Pinpoint the cell where the given text exists, returning its [x, y] midpoint coordinate. 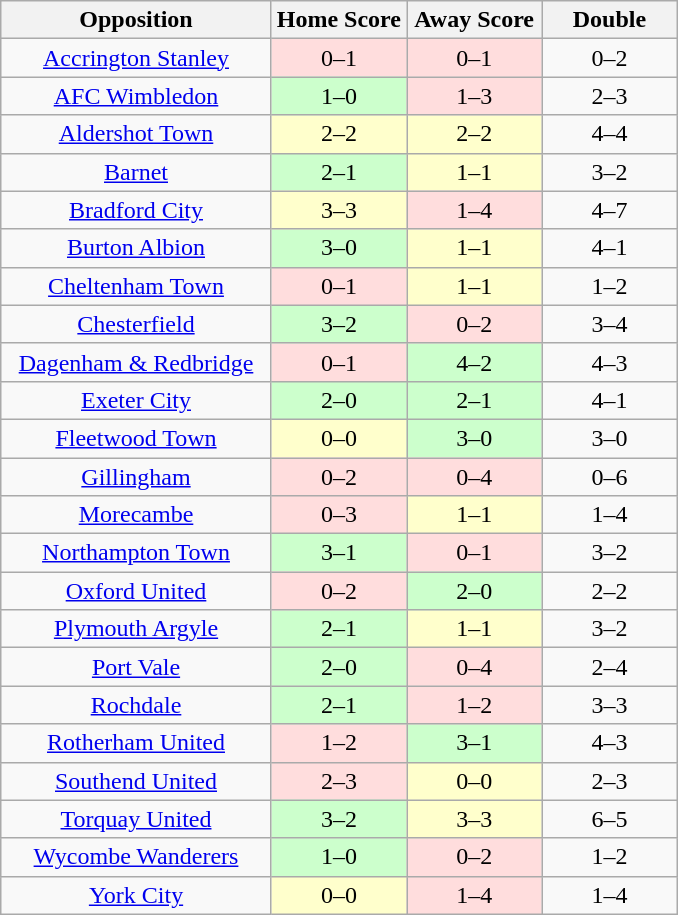
Burton Albion [136, 248]
Plymouth Argyle [136, 629]
Accrington Stanley [136, 58]
Barnet [136, 172]
0–6 [610, 477]
Wycombe Wanderers [136, 857]
York City [136, 895]
Cheltenham Town [136, 286]
Exeter City [136, 400]
Double [610, 20]
0–3 [338, 515]
Northampton Town [136, 553]
Fleetwood Town [136, 438]
Southend United [136, 781]
Rochdale [136, 705]
Morecambe [136, 515]
Home Score [338, 20]
2–4 [610, 667]
Rotherham United [136, 743]
Torquay United [136, 819]
4–7 [610, 210]
4–2 [474, 362]
1–3 [474, 96]
Bradford City [136, 210]
Dagenham & Redbridge [136, 362]
Gillingham [136, 477]
3–4 [610, 324]
Oxford United [136, 591]
AFC Wimbledon [136, 96]
Opposition [136, 20]
Away Score [474, 20]
Chesterfield [136, 324]
Port Vale [136, 667]
4–4 [610, 134]
Aldershot Town [136, 134]
6–5 [610, 819]
